Provide the [x, y] coordinate of the cell's center where the given text is located.  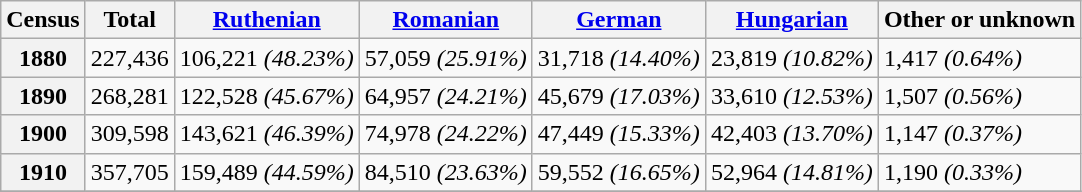
84,510 (23.63%) [446, 172]
1900 [43, 134]
31,718 (14.40%) [618, 58]
227,436 [130, 58]
47,449 (15.33%) [618, 134]
1,417 (0.64%) [979, 58]
64,957 (24.21%) [446, 96]
Total [130, 20]
1,147 (0.37%) [979, 134]
143,621 (46.39%) [266, 134]
74,978 (24.22%) [446, 134]
Census [43, 20]
45,679 (17.03%) [618, 96]
33,610 (12.53%) [792, 96]
106,221 (48.23%) [266, 58]
159,489 (44.59%) [266, 172]
1890 [43, 96]
309,598 [130, 134]
Other or unknown [979, 20]
52,964 (14.81%) [792, 172]
1910 [43, 172]
42,403 (13.70%) [792, 134]
1,507 (0.56%) [979, 96]
Romanian [446, 20]
1880 [43, 58]
German [618, 20]
Hungarian [792, 20]
268,281 [130, 96]
23,819 (10.82%) [792, 58]
59,552 (16.65%) [618, 172]
Ruthenian [266, 20]
357,705 [130, 172]
122,528 (45.67%) [266, 96]
57,059 (25.91%) [446, 58]
1,190 (0.33%) [979, 172]
